Determine the (x, y) coordinate at the center of the cell enclosing the given text.  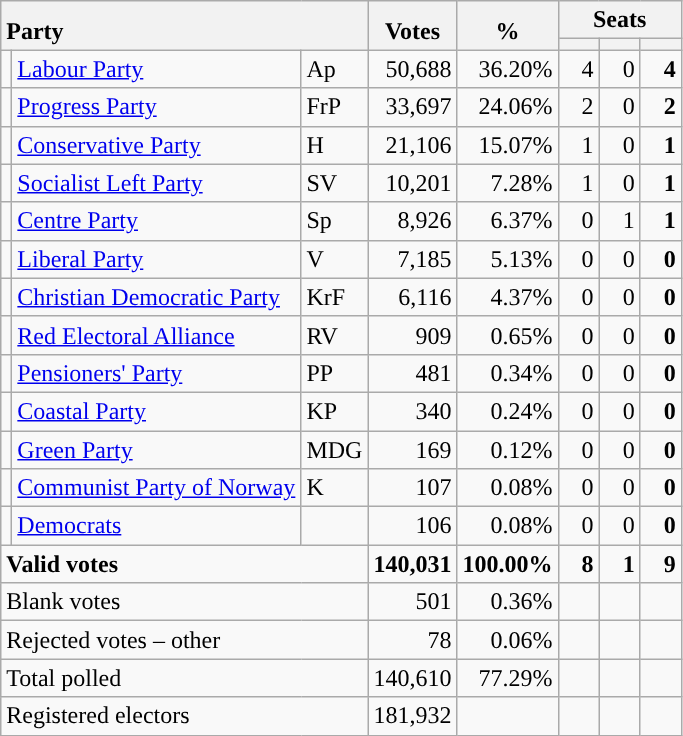
MDG (334, 449)
Conservative Party (156, 145)
909 (412, 335)
0.36% (508, 602)
% (508, 26)
8,926 (412, 221)
0.34% (508, 373)
0.12% (508, 449)
Labour Party (156, 69)
Christian Democratic Party (156, 297)
K (334, 488)
181,932 (412, 716)
KrF (334, 297)
Green Party (156, 449)
140,610 (412, 678)
7.28% (508, 183)
140,031 (412, 564)
169 (412, 449)
481 (412, 373)
V (334, 259)
0.06% (508, 640)
Progress Party (156, 107)
5.13% (508, 259)
77.29% (508, 678)
9 (660, 564)
340 (412, 411)
106 (412, 526)
24.06% (508, 107)
Sp (334, 221)
15.07% (508, 145)
6,116 (412, 297)
SV (334, 183)
Rejected votes – other (184, 640)
Pensioners' Party (156, 373)
Socialist Left Party (156, 183)
Democrats (156, 526)
Valid votes (184, 564)
KP (334, 411)
PP (334, 373)
Registered electors (184, 716)
21,106 (412, 145)
7,185 (412, 259)
Centre Party (156, 221)
Red Electoral Alliance (156, 335)
100.00% (508, 564)
H (334, 145)
78 (412, 640)
10,201 (412, 183)
36.20% (508, 69)
Liberal Party (156, 259)
Party (184, 26)
Seats (620, 20)
FrP (334, 107)
Blank votes (184, 602)
Communist Party of Norway (156, 488)
33,697 (412, 107)
Total polled (184, 678)
501 (412, 602)
Coastal Party (156, 411)
8 (578, 564)
RV (334, 335)
0.24% (508, 411)
6.37% (508, 221)
0.65% (508, 335)
4.37% (508, 297)
50,688 (412, 69)
Ap (334, 69)
107 (412, 488)
Votes (412, 26)
